From the cell containing the given text, extract its center point as [x, y] coordinate. 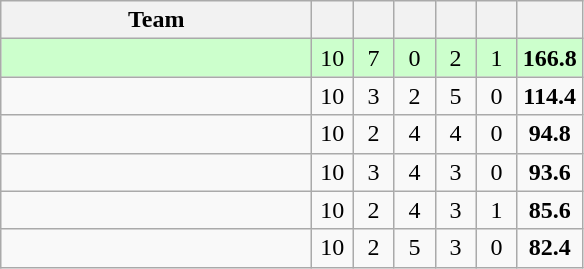
82.4 [550, 248]
85.6 [550, 210]
114.4 [550, 96]
166.8 [550, 58]
7 [374, 58]
Team [156, 20]
94.8 [550, 134]
93.6 [550, 172]
